Output the [X, Y] coordinate of the center of the cell containing the given text.  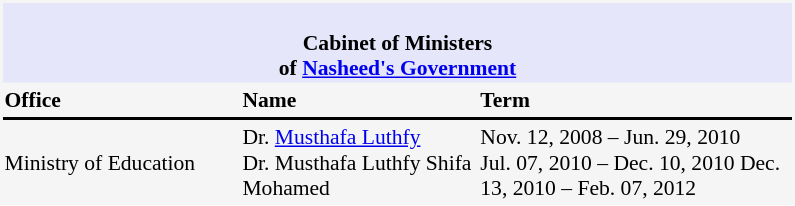
Office [120, 100]
Ministry of Education [120, 163]
Dr. Musthafa LuthfyDr. Musthafa Luthfy Shifa Mohamed [358, 163]
Cabinet of Ministersof Nasheed's Government [398, 43]
Name [358, 100]
Nov. 12, 2008 – Jun. 29, 2010Jul. 07, 2010 – Dec. 10, 2010 Dec. 13, 2010 – Feb. 07, 2012 [636, 163]
Term [636, 100]
